Identify which cell holds the provided text, then report its (X, Y) central coordinate. 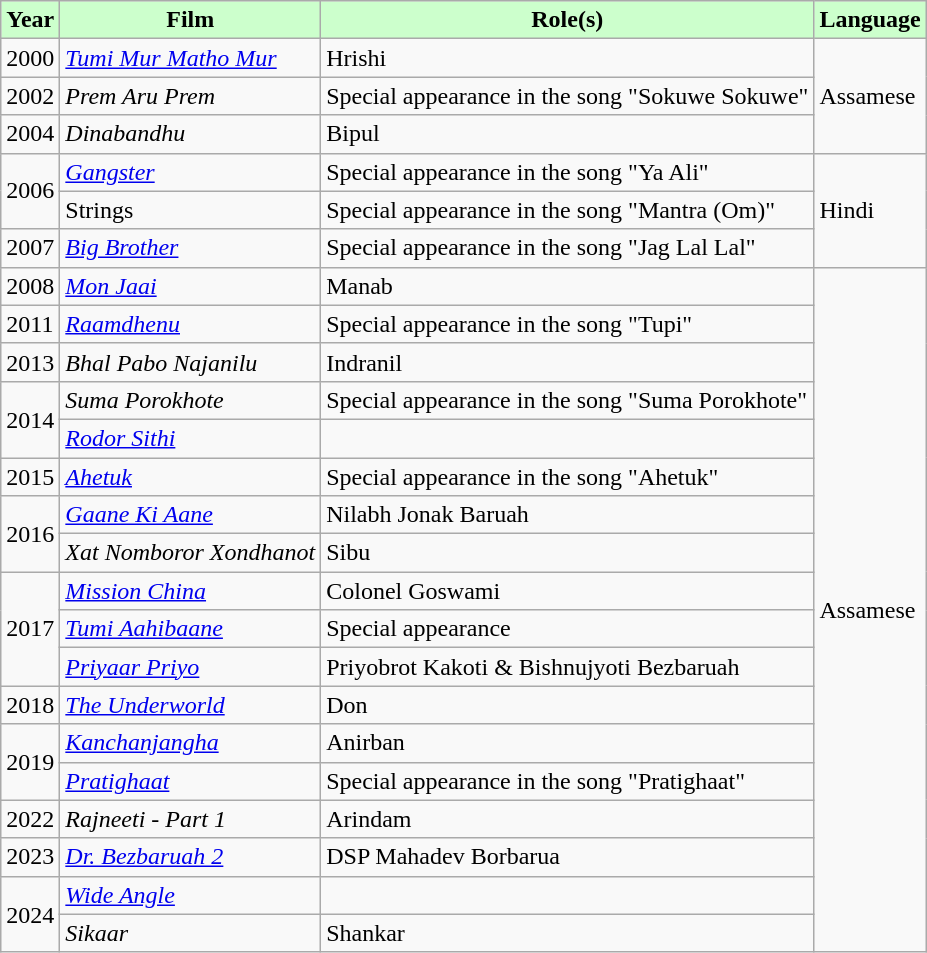
Prem Aru Prem (190, 96)
Special appearance in the song "Ya Ali" (568, 172)
Mon Jaai (190, 286)
Special appearance in the song "Tupi" (568, 324)
Language (870, 20)
Sibu (568, 553)
Shankar (568, 933)
2015 (30, 477)
2013 (30, 362)
Hrishi (568, 58)
Pratighaat (190, 781)
Raamdhenu (190, 324)
The Underworld (190, 705)
Xat Nomboror Xondhanot (190, 553)
2017 (30, 629)
Priyaar Priyo (190, 667)
Dinabandhu (190, 134)
DSP Mahadev Borbarua (568, 857)
2019 (30, 762)
Manab (568, 286)
Special appearance in the song "Sokuwe Sokuwe" (568, 96)
Bipul (568, 134)
Rajneeti - Part 1 (190, 819)
Special appearance in the song "Mantra (Om)" (568, 210)
2002 (30, 96)
2000 (30, 58)
Ahetuk (190, 477)
Bhal Pabo Najanilu (190, 362)
Gangster (190, 172)
2014 (30, 419)
Tumi Aahibaane (190, 629)
Indranil (568, 362)
Colonel Goswami (568, 591)
2016 (30, 534)
2006 (30, 191)
Role(s) (568, 20)
Kanchanjangha (190, 743)
Tumi Mur Matho Mur (190, 58)
2023 (30, 857)
Suma Porokhote (190, 400)
Special appearance (568, 629)
Special appearance in the song "Pratighaat" (568, 781)
Dr. Bezbaruah 2 (190, 857)
Anirban (568, 743)
2022 (30, 819)
Strings (190, 210)
Hindi (870, 210)
Big Brother (190, 248)
Rodor Sithi (190, 438)
Gaane Ki Aane (190, 515)
Priyobrot Kakoti & Bishnujyoti Bezbaruah (568, 667)
Mission China (190, 591)
Year (30, 20)
2007 (30, 248)
Nilabh Jonak Baruah (568, 515)
2011 (30, 324)
2018 (30, 705)
Film (190, 20)
Special appearance in the song "Ahetuk" (568, 477)
Arindam (568, 819)
Don (568, 705)
Special appearance in the song "Jag Lal Lal" (568, 248)
Wide Angle (190, 895)
2004 (30, 134)
Sikaar (190, 933)
Special appearance in the song "Suma Porokhote" (568, 400)
2024 (30, 914)
2008 (30, 286)
